Return the (x, y) coordinate for the center point of the cell that contains the specified text.  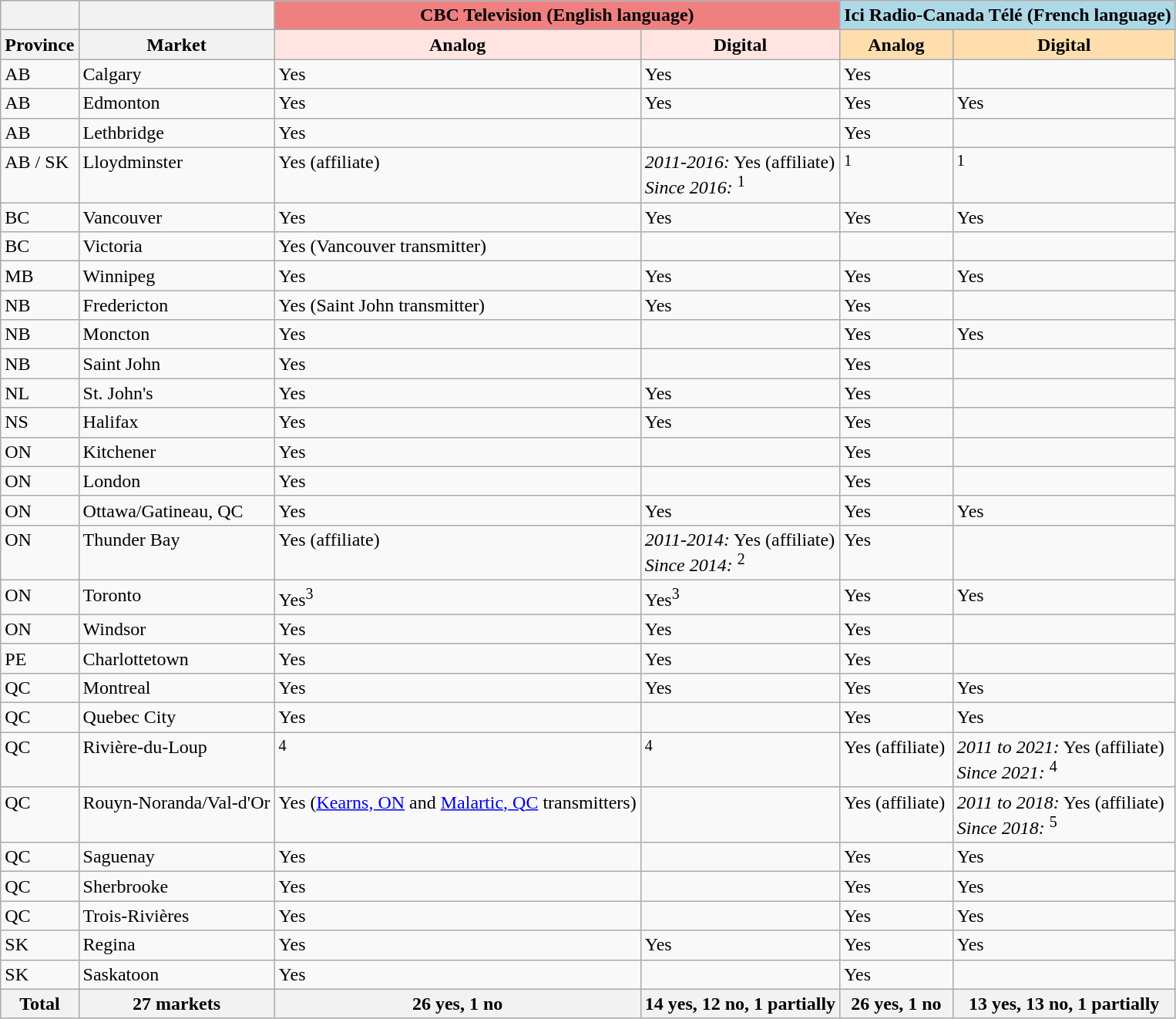
PE (40, 658)
13 yes, 13 no, 1 partially (1063, 1004)
Edmonton (176, 103)
CBC Television (English language) (557, 15)
Saskatoon (176, 974)
Saguenay (176, 857)
Moncton (176, 335)
Charlottetown (176, 658)
Province (40, 45)
Sherbrooke (176, 886)
2011-2016: Yes (affiliate) Since 2016: 1 (740, 175)
Fredericton (176, 305)
Vancouver (176, 217)
Kitchener (176, 452)
Yes (Saint John transmitter) (458, 305)
St. John's (176, 393)
Saint John (176, 364)
Quebec City (176, 718)
London (176, 481)
Rivière-du-Loup (176, 760)
2011 to 2018: Yes (affiliate) Since 2018: 5 (1063, 815)
2011-2014: Yes (affiliate) Since 2014: 2 (740, 553)
Lloydminster (176, 175)
Ici Radio-Canada Télé (French language) (1008, 15)
2011 to 2021: Yes (affiliate) Since 2021: 4 (1063, 760)
AB / SK (40, 175)
Yes (Vancouver transmitter) (458, 247)
Halifax (176, 422)
Thunder Bay (176, 553)
Winnipeg (176, 276)
Montreal (176, 688)
14 yes, 12 no, 1 partially (740, 1004)
Yes (Kearns, ON and Malartic, QC transmitters) (458, 815)
Rouyn-Noranda/Val-d'Or (176, 815)
MB (40, 276)
27 markets (176, 1004)
Ottawa/Gatineau, QC (176, 510)
Victoria (176, 247)
Trois-Rivières (176, 916)
NS (40, 422)
Toronto (176, 598)
Total (40, 1004)
Lethbridge (176, 133)
NL (40, 393)
Calgary (176, 74)
Regina (176, 945)
Market (176, 45)
Windsor (176, 629)
